Search for the cell housing the specified text and yield its (x, y) center coordinate. 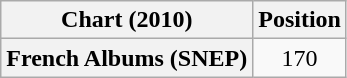
170 (300, 58)
French Albums (SNEP) (127, 58)
Chart (2010) (127, 20)
Position (300, 20)
